Output the (x, y) coordinate of the center of the cell containing the given text.  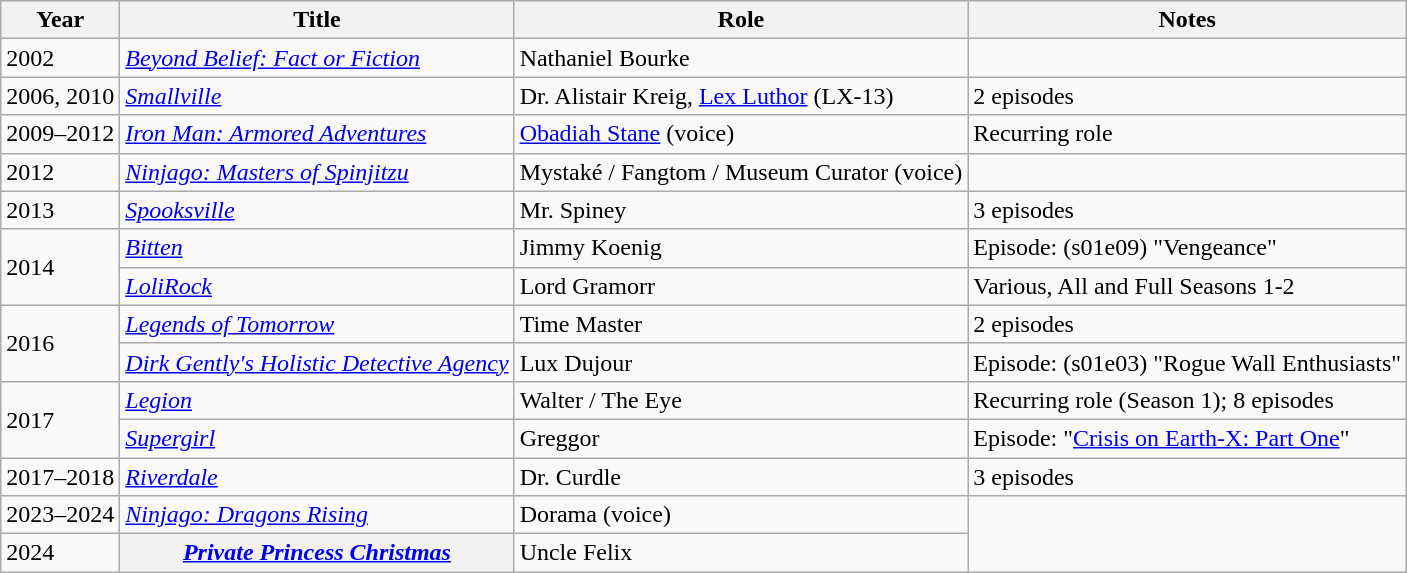
2024 (60, 553)
Dorama (voice) (741, 515)
Walter / The Eye (741, 400)
Spooksville (317, 210)
Lux Dujour (741, 362)
2023–2024 (60, 515)
Ninjago: Dragons Rising (317, 515)
Mystaké / Fangtom / Museum Curator (voice) (741, 172)
Recurring role (Season 1); 8 episodes (1188, 400)
Dr. Curdle (741, 477)
Obadiah Stane (voice) (741, 134)
Legends of Tomorrow (317, 324)
Private Princess Christmas (317, 553)
Dr. Alistair Kreig, Lex Luthor (LX-13) (741, 96)
Recurring role (1188, 134)
2012 (60, 172)
2016 (60, 343)
LoliRock (317, 286)
Episode: (s01e09) "Vengeance" (1188, 248)
Notes (1188, 20)
Role (741, 20)
Dirk Gently's Holistic Detective Agency (317, 362)
2017–2018 (60, 477)
Beyond Belief: Fact or Fiction (317, 58)
Various, All and Full Seasons 1-2 (1188, 286)
Mr. Spiney (741, 210)
Episode: "Crisis on Earth-X: Part One" (1188, 438)
Bitten (317, 248)
2014 (60, 267)
2006, 2010 (60, 96)
Iron Man: Armored Adventures (317, 134)
Uncle Felix (741, 553)
Riverdale (317, 477)
Lord Gramorr (741, 286)
2013 (60, 210)
Nathaniel Bourke (741, 58)
Smallville (317, 96)
Ninjago: Masters of Spinjitzu (317, 172)
Episode: (s01e03) "Rogue Wall Enthusiasts" (1188, 362)
Title (317, 20)
Greggor (741, 438)
Time Master (741, 324)
2009–2012 (60, 134)
Supergirl (317, 438)
2017 (60, 419)
2002 (60, 58)
Legion (317, 400)
Year (60, 20)
Jimmy Koenig (741, 248)
